From the cell containing the given text, extract its center point as (x, y) coordinate. 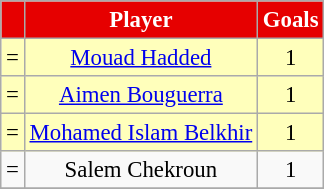
Aimen Bouguerra (140, 95)
Mouad Hadded (140, 58)
Goals (291, 20)
Mohamed Islam Belkhir (140, 133)
Salem Chekroun (140, 170)
Player (140, 20)
